For the text-containing cell, return its midpoint in [X, Y] coordinate format. 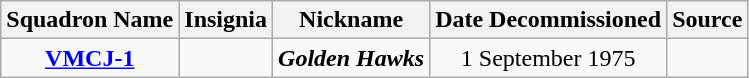
Source [708, 20]
Insignia [226, 20]
Golden Hawks [352, 58]
Nickname [352, 20]
VMCJ-1 [90, 58]
1 September 1975 [548, 58]
Squadron Name [90, 20]
Date Decommissioned [548, 20]
